Determine the (x, y) coordinate at the center of the cell enclosing the given text.  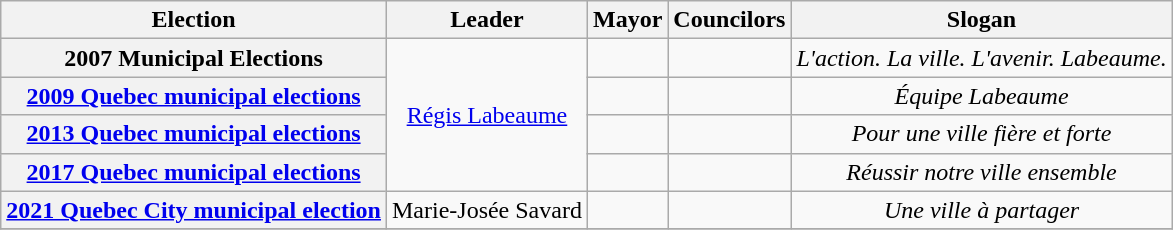
L'action. La ville. L'avenir. Labeaume. (982, 58)
Une ville à partager (982, 210)
Leader (486, 20)
Mayor (627, 20)
Marie-Josée Savard (486, 210)
2017 Quebec municipal elections (194, 172)
Réussir notre ville ensemble (982, 172)
2021 Quebec City municipal election (194, 210)
2007 Municipal Elections (194, 58)
Régis Labeaume (486, 115)
Slogan (982, 20)
Election (194, 20)
Councilors (730, 20)
2009 Quebec municipal elections (194, 96)
Pour une ville fière et forte (982, 134)
2013 Quebec municipal elections (194, 134)
Équipe Labeaume (982, 96)
